Determine the [x, y] coordinate at the center of the cell enclosing the given text.  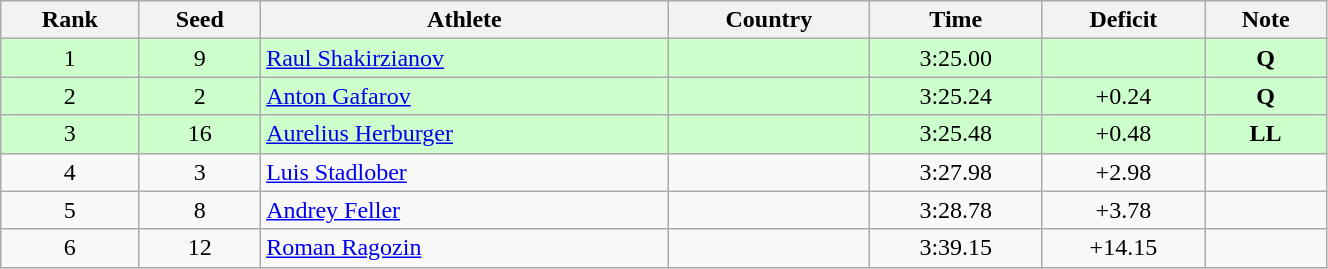
8 [200, 210]
+3.78 [1124, 210]
Deficit [1124, 20]
Anton Gafarov [465, 96]
LL [1266, 134]
3:27.98 [956, 172]
Country [768, 20]
3:25.24 [956, 96]
+14.15 [1124, 248]
1 [70, 58]
+2.98 [1124, 172]
+0.24 [1124, 96]
Luis Stadlober [465, 172]
Aurelius Herburger [465, 134]
Time [956, 20]
16 [200, 134]
6 [70, 248]
3:25.00 [956, 58]
Seed [200, 20]
5 [70, 210]
3:25.48 [956, 134]
3:28.78 [956, 210]
9 [200, 58]
12 [200, 248]
Roman Ragozin [465, 248]
4 [70, 172]
Note [1266, 20]
3:39.15 [956, 248]
Andrey Feller [465, 210]
Raul Shakirzianov [465, 58]
+0.48 [1124, 134]
Rank [70, 20]
Athlete [465, 20]
